From the cell containing the given text, extract its center point as (X, Y) coordinate. 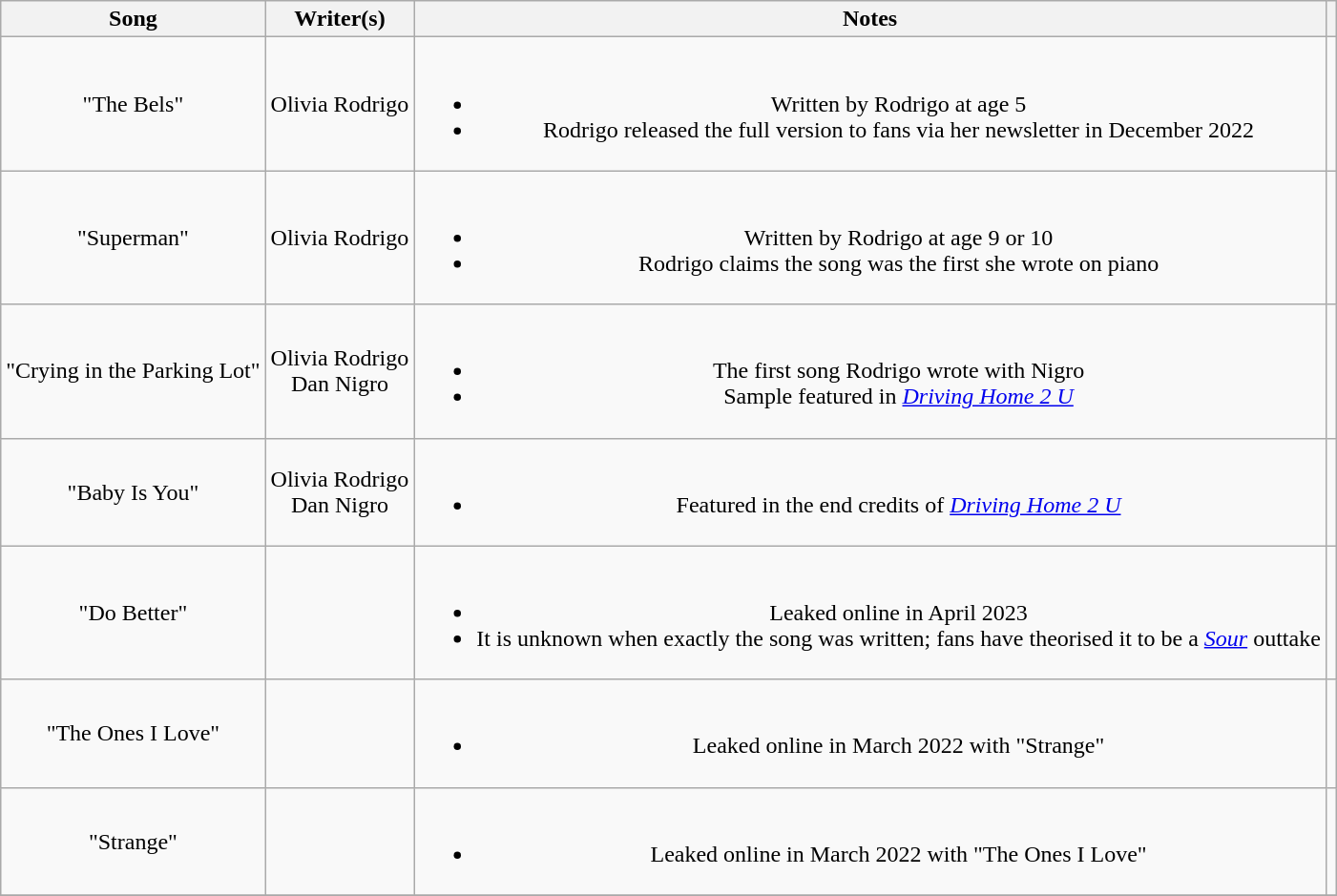
Featured in the end credits of Driving Home 2 U (870, 492)
Song (134, 19)
"Baby Is You" (134, 492)
Leaked online in April 2023It is unknown when exactly the song was written; fans have theorised it to be a Sour outtake (870, 613)
"Strange" (134, 842)
Leaked online in March 2022 with "Strange" (870, 733)
Written by Rodrigo at age 9 or 10Rodrigo claims the song was the first she wrote on piano (870, 238)
"Do Better" (134, 613)
"Superman" (134, 238)
The first song Rodrigo wrote with NigroSample featured in Driving Home 2 U (870, 371)
Written by Rodrigo at age 5Rodrigo released the full version to fans via her newsletter in December 2022 (870, 104)
Notes (870, 19)
"Crying in the Parking Lot" (134, 371)
"The Ones I Love" (134, 733)
Leaked online in March 2022 with "The Ones I Love" (870, 842)
Writer(s) (340, 19)
"The Bels" (134, 104)
